Identify which cell holds the provided text, then report its (x, y) central coordinate. 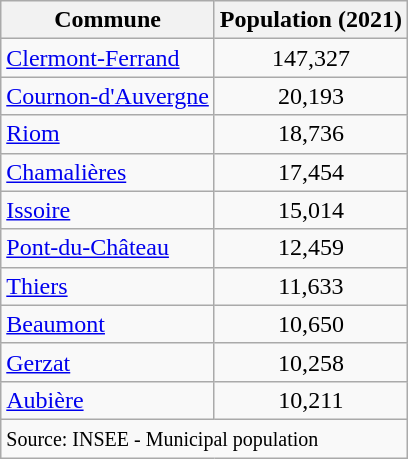
Commune (108, 20)
Aubière (108, 400)
Thiers (108, 286)
10,258 (310, 362)
11,633 (310, 286)
10,211 (310, 400)
Riom (108, 134)
Beaumont (108, 324)
12,459 (310, 248)
Pont-du-Château (108, 248)
10,650 (310, 324)
Clermont-Ferrand (108, 58)
15,014 (310, 210)
20,193 (310, 96)
Population (2021) (310, 20)
Issoire (108, 210)
Chamalières (108, 172)
17,454 (310, 172)
Source: INSEE - Municipal population (204, 438)
147,327 (310, 58)
18,736 (310, 134)
Cournon-d'Auvergne (108, 96)
Gerzat (108, 362)
